Pinpoint the cell where the given text exists, returning its (X, Y) midpoint coordinate. 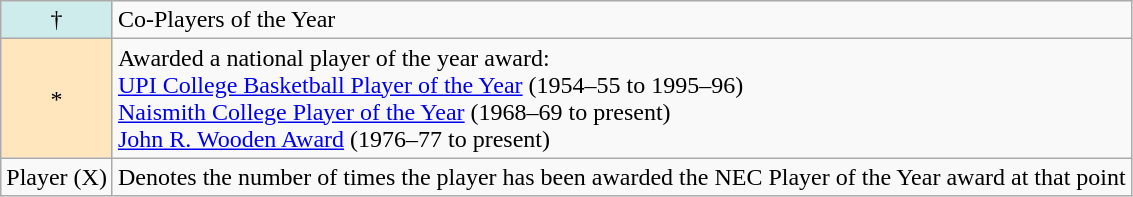
Denotes the number of times the player has been awarded the NEC Player of the Year award at that point (622, 177)
Player (X) (57, 177)
† (57, 20)
Co-Players of the Year (622, 20)
* (57, 98)
